Identify which cell holds the provided text, then report its (X, Y) central coordinate. 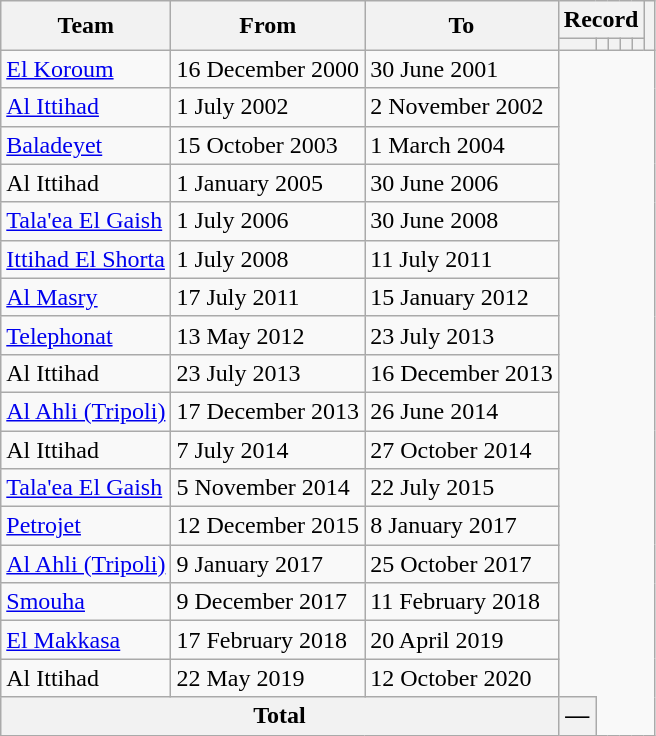
Ittihad El Shorta (86, 259)
30 June 2006 (462, 183)
17 February 2018 (268, 640)
El Makkasa (86, 640)
Team (86, 26)
30 June 2008 (462, 221)
7 July 2014 (268, 449)
17 December 2013 (268, 411)
To (462, 26)
Smouha (86, 602)
9 December 2017 (268, 602)
1 July 2008 (268, 259)
8 January 2017 (462, 526)
Record (601, 20)
30 June 2001 (462, 69)
26 June 2014 (462, 411)
11 February 2018 (462, 602)
9 January 2017 (268, 564)
1 March 2004 (462, 145)
1 July 2002 (268, 107)
Al Masry (86, 297)
25 October 2017 (462, 564)
17 July 2011 (268, 297)
12 October 2020 (462, 678)
16 December 2013 (462, 373)
Telephonat (86, 335)
Baladeyet (86, 145)
12 December 2015 (268, 526)
15 October 2003 (268, 145)
16 December 2000 (268, 69)
From (268, 26)
1 July 2006 (268, 221)
13 May 2012 (268, 335)
Petrojet (86, 526)
El Koroum (86, 69)
22 July 2015 (462, 488)
5 November 2014 (268, 488)
11 July 2011 (462, 259)
27 October 2014 (462, 449)
15 January 2012 (462, 297)
20 April 2019 (462, 640)
2 November 2002 (462, 107)
Total (280, 716)
1 January 2005 (268, 183)
22 May 2019 (268, 678)
— (577, 716)
